From the cell containing the given text, extract its center point as (x, y) coordinate. 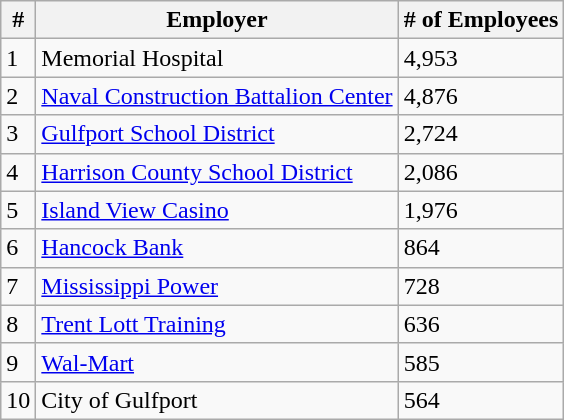
Mississippi Power (217, 286)
4 (18, 172)
585 (481, 362)
6 (18, 248)
1 (18, 58)
# (18, 20)
8 (18, 324)
Harrison County School District (217, 172)
864 (481, 248)
728 (481, 286)
Island View Casino (217, 210)
7 (18, 286)
Employer (217, 20)
9 (18, 362)
2,724 (481, 134)
636 (481, 324)
5 (18, 210)
2,086 (481, 172)
3 (18, 134)
Memorial Hospital (217, 58)
2 (18, 96)
City of Gulfport (217, 400)
564 (481, 400)
Trent Lott Training (217, 324)
4,953 (481, 58)
Gulfport School District (217, 134)
1,976 (481, 210)
4,876 (481, 96)
Naval Construction Battalion Center (217, 96)
Hancock Bank (217, 248)
# of Employees (481, 20)
10 (18, 400)
Wal-Mart (217, 362)
